Capture the cell that displays the provided text and extract its (x, y) central coordinate. 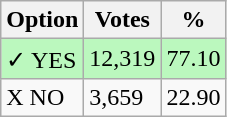
✓ YES (42, 59)
3,659 (122, 97)
Votes (122, 20)
X NO (42, 97)
% (194, 20)
22.90 (194, 97)
12,319 (122, 59)
77.10 (194, 59)
Option (42, 20)
